Provide the (x, y) coordinate of the cell's center where the given text is located.  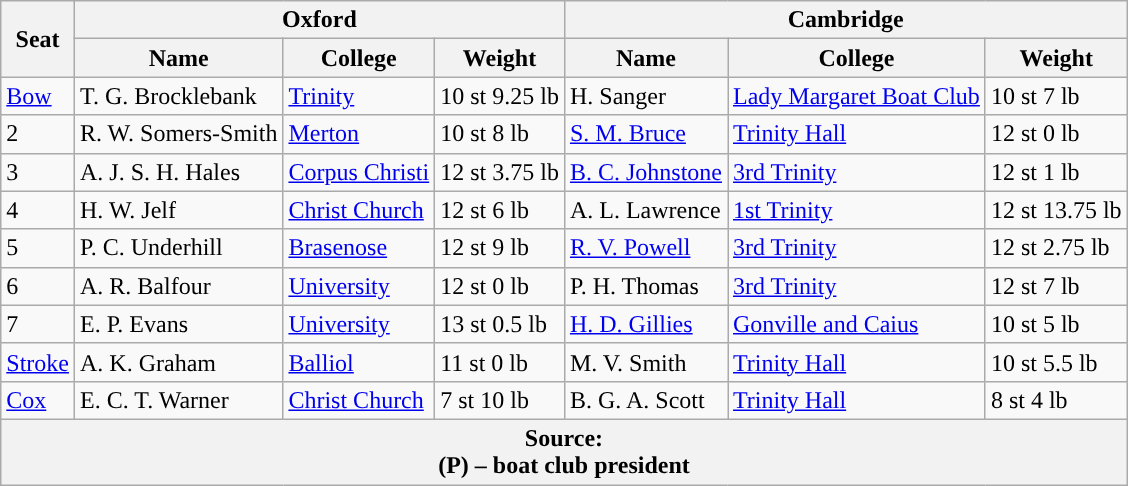
12 st 6 lb (500, 210)
12 st 9 lb (500, 248)
10 st 8 lb (500, 134)
3 (38, 172)
Corpus Christi (359, 172)
4 (38, 210)
11 st 0 lb (500, 362)
12 st 3.75 lb (500, 172)
P. C. Underhill (178, 248)
7 st 10 lb (500, 400)
A. R. Balfour (178, 286)
Trinity (359, 96)
A. J. S. H. Hales (178, 172)
10 st 5.5 lb (1056, 362)
B. G. A. Scott (646, 400)
Brasenose (359, 248)
10 st 7 lb (1056, 96)
Gonville and Caius (857, 324)
6 (38, 286)
13 st 0.5 lb (500, 324)
A. K. Graham (178, 362)
H. W. Jelf (178, 210)
Balliol (359, 362)
1st Trinity (857, 210)
Bow (38, 96)
B. C. Johnstone (646, 172)
H. D. Gillies (646, 324)
10 st 9.25 lb (500, 96)
Source:(P) – boat club president (564, 452)
Stroke (38, 362)
10 st 5 lb (1056, 324)
R. V. Powell (646, 248)
12 st 7 lb (1056, 286)
M. V. Smith (646, 362)
H. Sanger (646, 96)
Merton (359, 134)
A. L. Lawrence (646, 210)
7 (38, 324)
R. W. Somers-Smith (178, 134)
Lady Margaret Boat Club (857, 96)
2 (38, 134)
E. P. Evans (178, 324)
12 st 2.75 lb (1056, 248)
12 st 13.75 lb (1056, 210)
8 st 4 lb (1056, 400)
Cox (38, 400)
S. M. Bruce (646, 134)
Oxford (319, 20)
T. G. Brocklebank (178, 96)
Cambridge (846, 20)
E. C. T. Warner (178, 400)
Seat (38, 39)
12 st 1 lb (1056, 172)
5 (38, 248)
P. H. Thomas (646, 286)
